Pinpoint the cell where the given text exists, returning its (X, Y) midpoint coordinate. 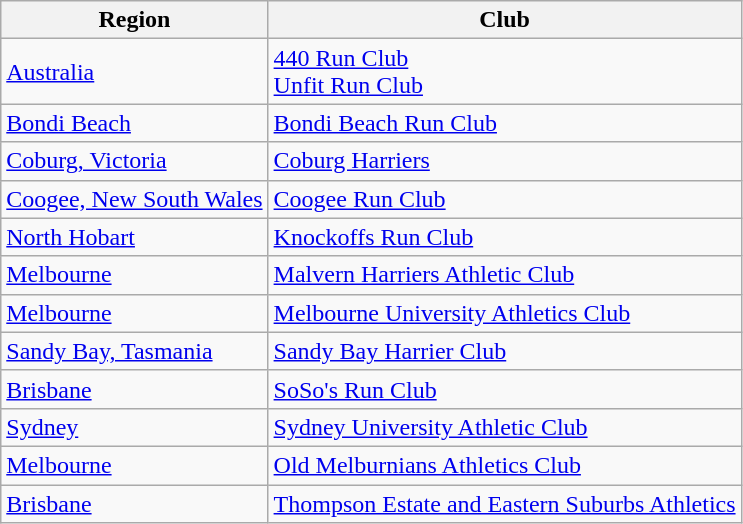
Coburg, Victoria (134, 161)
Malvern Harriers Athletic Club (504, 275)
Knockoffs Run Club (504, 237)
Bondi Beach (134, 123)
Sandy Bay, Tasmania (134, 351)
Old Melburnians Athletics Club (504, 465)
Sydney University Athletic Club (504, 427)
Bondi Beach Run Club (504, 123)
Sandy Bay Harrier Club (504, 351)
North Hobart (134, 237)
Melbourne University Athletics Club (504, 313)
Region (134, 20)
Sydney (134, 427)
Thompson Estate and Eastern Suburbs Athletics (504, 503)
Australia (134, 72)
SoSo's Run Club (504, 389)
Coogee, New South Wales (134, 199)
Coburg Harriers (504, 161)
Coogee Run Club (504, 199)
440 Run ClubUnfit Run Club (504, 72)
Club (504, 20)
